Locate the cell with the specified text and output its (x, y) center coordinate. 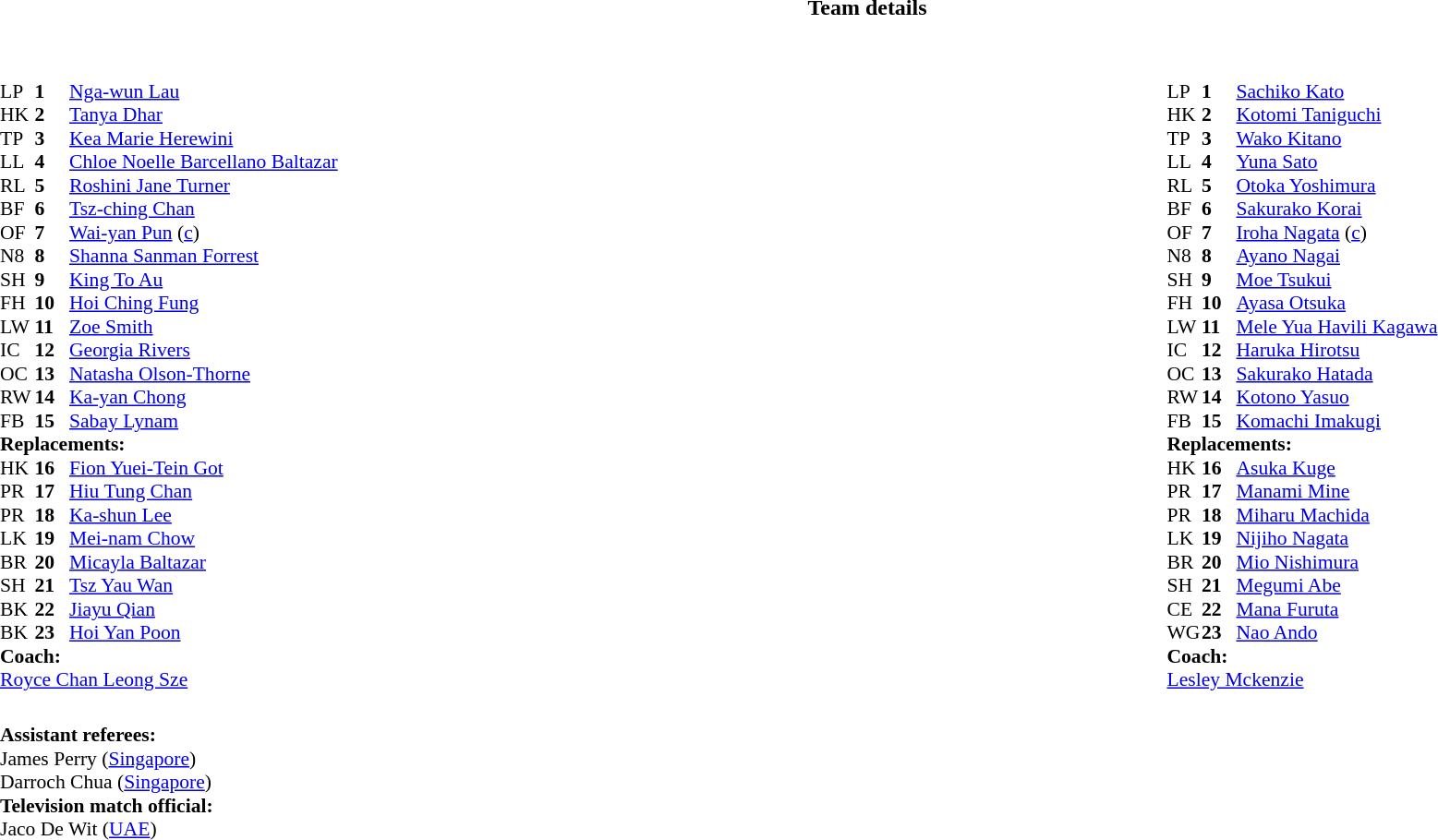
Hoi Ching Fung (203, 304)
Kotomi Taniguchi (1336, 115)
Chloe Noelle Barcellano Baltazar (203, 162)
Iroha Nagata (c) (1336, 233)
Komachi Imakugi (1336, 421)
Ka-shun Lee (203, 515)
Nao Ando (1336, 632)
Hiu Tung Chan (203, 492)
Kotono Yasuo (1336, 398)
Fion Yuei-Tein Got (203, 468)
Sakurako Hatada (1336, 374)
Miharu Machida (1336, 515)
Jiayu Qian (203, 609)
Mele Yua Havili Kagawa (1336, 327)
Wai-yan Pun (c) (203, 233)
Sabay Lynam (203, 421)
Roshini Jane Turner (203, 186)
Micayla Baltazar (203, 562)
Ayasa Otsuka (1336, 304)
Haruka Hirotsu (1336, 350)
Asuka Kuge (1336, 468)
Georgia Rivers (203, 350)
Natasha Olson-Thorne (203, 374)
Lesley Mckenzie (1302, 680)
Zoe Smith (203, 327)
Mana Furuta (1336, 609)
Mei-nam Chow (203, 538)
Kea Marie Herewini (203, 138)
Tanya Dhar (203, 115)
WG (1184, 632)
Shanna Sanman Forrest (203, 256)
Ayano Nagai (1336, 256)
Megumi Abe (1336, 586)
Nijiho Nagata (1336, 538)
Hoi Yan Poon (203, 632)
Tsz-ching Chan (203, 210)
Mio Nishimura (1336, 562)
Royce Chan Leong Sze (169, 680)
Tsz Yau Wan (203, 586)
King To Au (203, 280)
Ka-yan Chong (203, 398)
Nga-wun Lau (203, 91)
Wako Kitano (1336, 138)
Otoka Yoshimura (1336, 186)
Manami Mine (1336, 492)
CE (1184, 609)
Moe Tsukui (1336, 280)
Sachiko Kato (1336, 91)
Yuna Sato (1336, 162)
Sakurako Korai (1336, 210)
